Output the (x, y) coordinate of the center of the cell containing the given text.  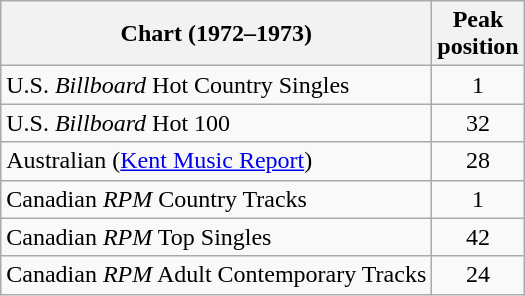
Canadian RPM Top Singles (216, 237)
24 (478, 275)
U.S. Billboard Hot 100 (216, 123)
Peakposition (478, 34)
28 (478, 161)
U.S. Billboard Hot Country Singles (216, 85)
Canadian RPM Country Tracks (216, 199)
Chart (1972–1973) (216, 34)
32 (478, 123)
Canadian RPM Adult Contemporary Tracks (216, 275)
Australian (Kent Music Report) (216, 161)
42 (478, 237)
